Detect which cell encompasses the target text, then output its [X, Y] center coordinate. 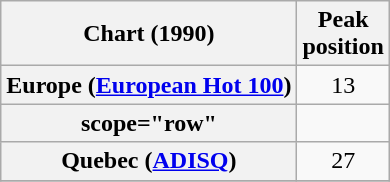
Europe (European Hot 100) [149, 85]
27 [343, 161]
13 [343, 85]
Quebec (ADISQ) [149, 161]
scope="row" [149, 123]
Chart (1990) [149, 34]
Peakposition [343, 34]
